Capture the cell that displays the provided text and extract its (X, Y) central coordinate. 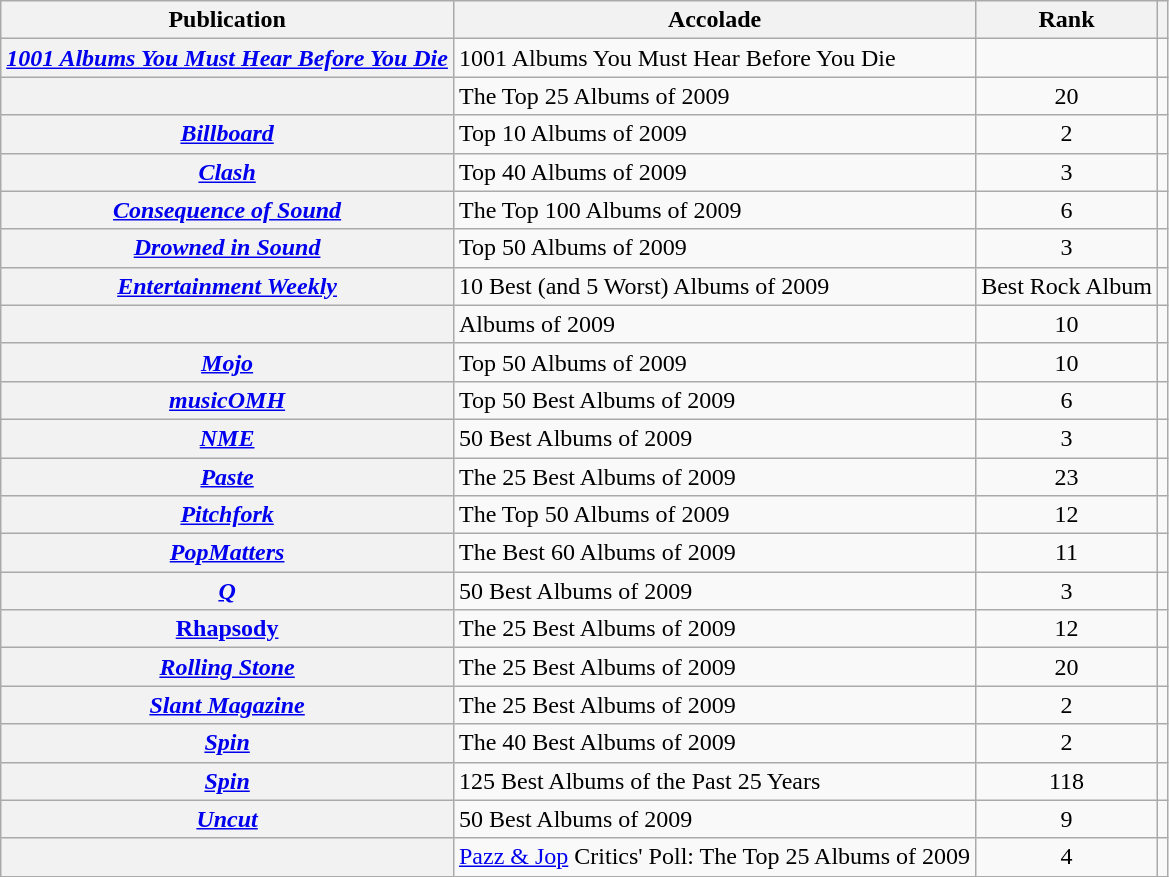
Consequence of Sound (228, 210)
Top 10 Albums of 2009 (714, 134)
125 Best Albums of the Past 25 Years (714, 781)
The 40 Best Albums of 2009 (714, 743)
Paste (228, 477)
Rhapsody (228, 629)
Pitchfork (228, 515)
Entertainment Weekly (228, 286)
Rank (1067, 20)
Mojo (228, 362)
4 (1067, 857)
Q (228, 591)
Billboard (228, 134)
Uncut (228, 819)
musicOMH (228, 400)
PopMatters (228, 553)
Albums of 2009 (714, 324)
Clash (228, 172)
Top 50 Best Albums of 2009 (714, 400)
Publication (228, 20)
Top 40 Albums of 2009 (714, 172)
23 (1067, 477)
Slant Magazine (228, 705)
Drowned in Sound (228, 248)
11 (1067, 553)
Best Rock Album (1067, 286)
Rolling Stone (228, 667)
The Top 100 Albums of 2009 (714, 210)
The Best 60 Albums of 2009 (714, 553)
9 (1067, 819)
Accolade (714, 20)
10 Best (and 5 Worst) Albums of 2009 (714, 286)
The Top 50 Albums of 2009 (714, 515)
NME (228, 438)
The Top 25 Albums of 2009 (714, 96)
Pazz & Jop Critics' Poll: The Top 25 Albums of 2009 (714, 857)
118 (1067, 781)
